Return the (X, Y) coordinate for the center point of the cell that contains the specified text.  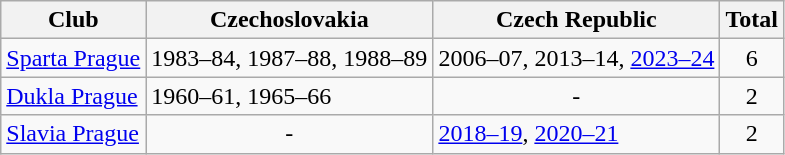
Slavia Prague (74, 134)
Sparta Prague (74, 58)
Czech Republic (576, 20)
Czechoslovakia (290, 20)
6 (752, 58)
Total (752, 20)
1983–84, 1987–88, 1988–89 (290, 58)
1960–61, 1965–66 (290, 96)
Dukla Prague (74, 96)
2018–19, 2020–21 (576, 134)
2006–07, 2013–14, 2023–24 (576, 58)
Club (74, 20)
